Identify which cell holds the provided text, then report its (X, Y) central coordinate. 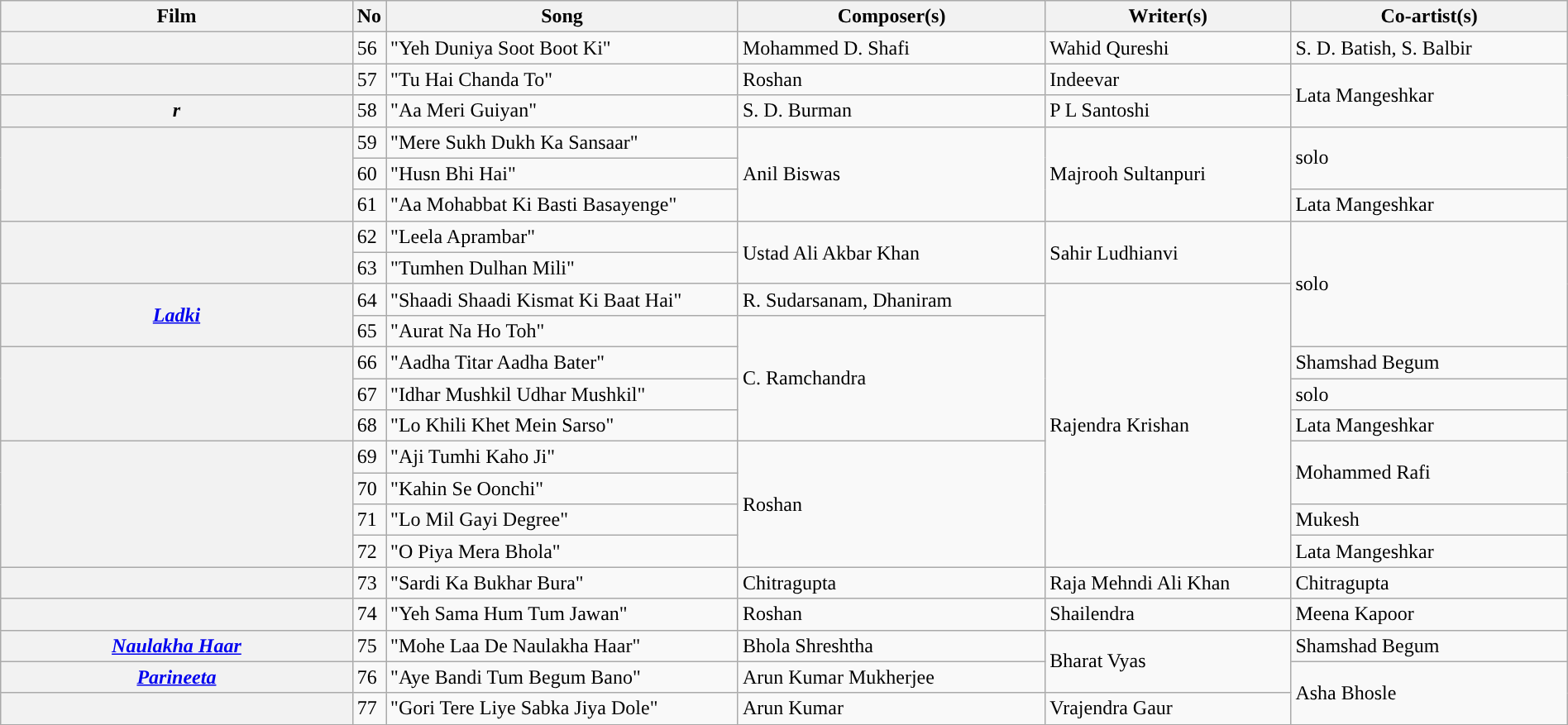
"Shaadi Shaadi Kismat Ki Baat Hai" (562, 299)
No (369, 17)
"Aa Mohabbat Ki Basti Basayenge" (562, 205)
Sahir Ludhianvi (1168, 252)
"Lo Khili Khet Mein Sarso" (562, 426)
"Aa Meri Guiyan" (562, 111)
Ladki (177, 315)
Anil Biswas (892, 174)
74 (369, 614)
"Idhar Mushkil Udhar Mushkil" (562, 394)
69 (369, 457)
58 (369, 111)
Bharat Vyas (1168, 661)
59 (369, 142)
72 (369, 551)
Arun Kumar (892, 708)
"Aurat Na Ho Toh" (562, 331)
65 (369, 331)
r (177, 111)
C. Ramchandra (892, 378)
Mohammed D. Shafi (892, 48)
Composer(s) (892, 17)
Mohammed Rafi (1429, 473)
Writer(s) (1168, 17)
61 (369, 205)
Co-artist(s) (1429, 17)
Arun Kumar Mukherjee (892, 677)
Bhola Shreshtha (892, 646)
"Tu Hai Chanda To" (562, 79)
56 (369, 48)
"Aadha Titar Aadha Bater" (562, 362)
Song (562, 17)
63 (369, 268)
76 (369, 677)
75 (369, 646)
66 (369, 362)
S. D. Burman (892, 111)
"Mere Sukh Dukh Ka Sansaar" (562, 142)
Indeevar (1168, 79)
77 (369, 708)
Raja Mehndi Ali Khan (1168, 583)
Majrooh Sultanpuri (1168, 174)
64 (369, 299)
"Tumhen Dulhan Mili" (562, 268)
R. Sudarsanam, Dhaniram (892, 299)
57 (369, 79)
"Mohe Laa De Naulakha Haar" (562, 646)
Parineeta (177, 677)
Wahid Qureshi (1168, 48)
67 (369, 394)
"Kahin Se Oonchi" (562, 489)
71 (369, 520)
P L Santoshi (1168, 111)
Meena Kapoor (1429, 614)
Vrajendra Gaur (1168, 708)
"Sardi Ka Bukhar Bura" (562, 583)
"Lo Mil Gayi Degree" (562, 520)
Rajendra Krishan (1168, 425)
"Yeh Duniya Soot Boot Ki" (562, 48)
Asha Bhosle (1429, 693)
Naulakha Haar (177, 646)
Shailendra (1168, 614)
68 (369, 426)
73 (369, 583)
62 (369, 236)
"Husn Bhi Hai" (562, 174)
Ustad Ali Akbar Khan (892, 252)
Mukesh (1429, 520)
"O Piya Mera Bhola" (562, 551)
"Aye Bandi Tum Begum Bano" (562, 677)
70 (369, 489)
"Gori Tere Liye Sabka Jiya Dole" (562, 708)
"Aji Tumhi Kaho Ji" (562, 457)
"Leela Aprambar" (562, 236)
60 (369, 174)
"Yeh Sama Hum Tum Jawan" (562, 614)
S. D. Batish, S. Balbir (1429, 48)
Film (177, 17)
